Find where the given text appears and provide that cell's center as (X, Y) coordinate. 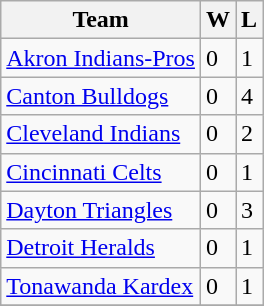
3 (250, 210)
Canton Bulldogs (101, 96)
Cincinnati Celts (101, 172)
Cleveland Indians (101, 134)
L (250, 20)
Team (101, 20)
W (218, 20)
Tonawanda Kardex (101, 286)
Akron Indians-Pros (101, 58)
4 (250, 96)
2 (250, 134)
Dayton Triangles (101, 210)
Detroit Heralds (101, 248)
